Identify which cell holds the provided text, then report its (x, y) central coordinate. 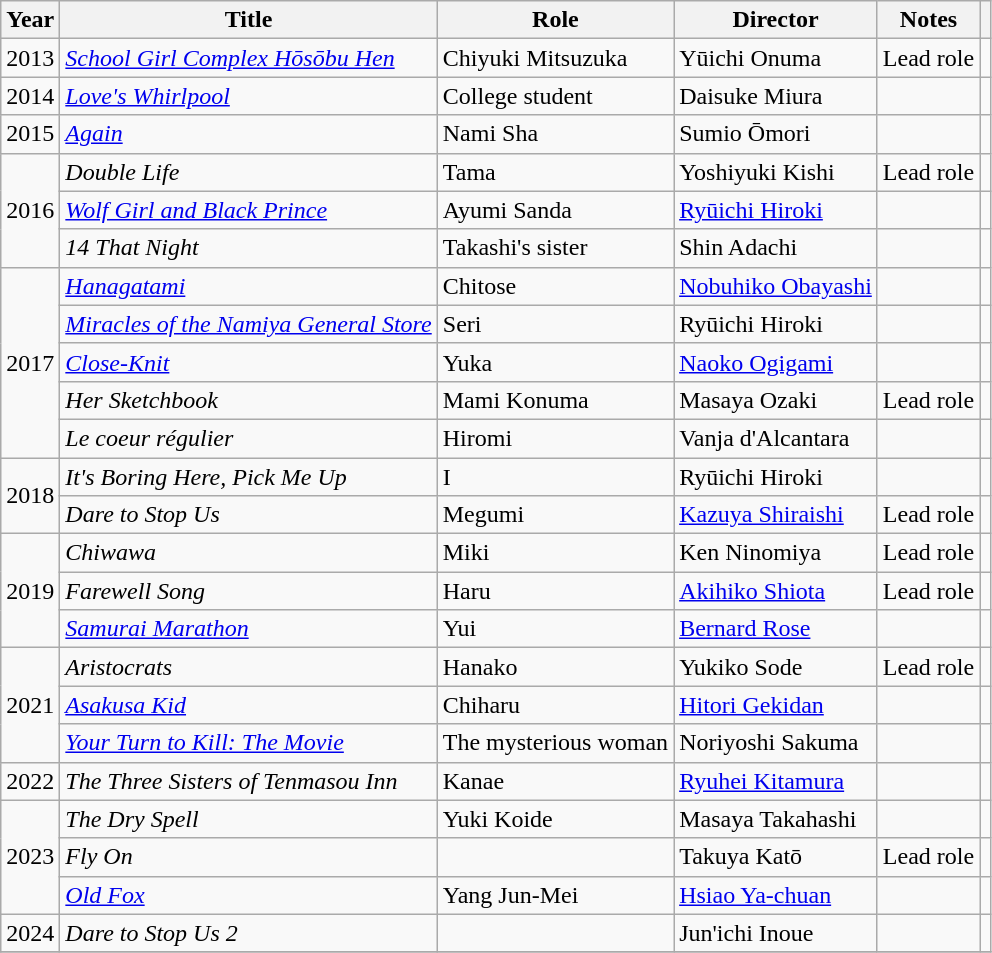
Yukiko Sode (776, 667)
Noriyoshi Sakuma (776, 743)
2023 (30, 857)
It's Boring Here, Pick Me Up (248, 477)
Chiharu (555, 705)
Mami Konuma (555, 400)
Farewell Song (248, 591)
Kanae (555, 781)
Megumi (555, 515)
14 That Night (248, 248)
Takashi's sister (555, 248)
Akihiko Shiota (776, 591)
Bernard Rose (776, 629)
2015 (30, 134)
Dare to Stop Us 2 (248, 933)
Jun'ichi Inoue (776, 933)
2018 (30, 496)
2019 (30, 591)
Chiwawa (248, 553)
Hsiao Ya-chuan (776, 895)
Tama (555, 172)
2024 (30, 933)
2021 (30, 705)
Takuya Katō (776, 857)
Hitori Gekidan (776, 705)
Your Turn to Kill: The Movie (248, 743)
Ayumi Sanda (555, 210)
Sumio Ōmori (776, 134)
Yoshiyuki Kishi (776, 172)
Chitose (555, 286)
Miracles of the Namiya General Store (248, 324)
Yui (555, 629)
Miki (555, 553)
Hiromi (555, 438)
Old Fox (248, 895)
Masaya Ozaki (776, 400)
Asakusa Kid (248, 705)
I (555, 477)
Yang Jun-Mei (555, 895)
Masaya Takahashi (776, 819)
College student (555, 96)
Yuka (555, 362)
Title (248, 20)
Samurai Marathon (248, 629)
Shin Adachi (776, 248)
Yuki Koide (555, 819)
Close-Knit (248, 362)
Chiyuki Mitsuzuka (555, 58)
Nami Sha (555, 134)
2016 (30, 210)
School Girl Complex Hōsōbu Hen (248, 58)
2013 (30, 58)
Haru (555, 591)
Hanagatami (248, 286)
Director (776, 20)
Kazuya Shiraishi (776, 515)
Yūichi Onuma (776, 58)
Aristocrats (248, 667)
Fly On (248, 857)
The Three Sisters of Tenmasou Inn (248, 781)
2017 (30, 362)
2014 (30, 96)
Notes (928, 20)
The mysterious woman (555, 743)
Again (248, 134)
Her Sketchbook (248, 400)
Vanja d'Alcantara (776, 438)
Nobuhiko Obayashi (776, 286)
Year (30, 20)
Role (555, 20)
Dare to Stop Us (248, 515)
Wolf Girl and Black Prince (248, 210)
Naoko Ogigami (776, 362)
2022 (30, 781)
Hanako (555, 667)
Ryuhei Kitamura (776, 781)
Double Life (248, 172)
Ken Ninomiya (776, 553)
Le coeur régulier (248, 438)
Daisuke Miura (776, 96)
Love's Whirlpool (248, 96)
Seri (555, 324)
The Dry Spell (248, 819)
